Pinpoint the cell where the given text exists, returning its [x, y] midpoint coordinate. 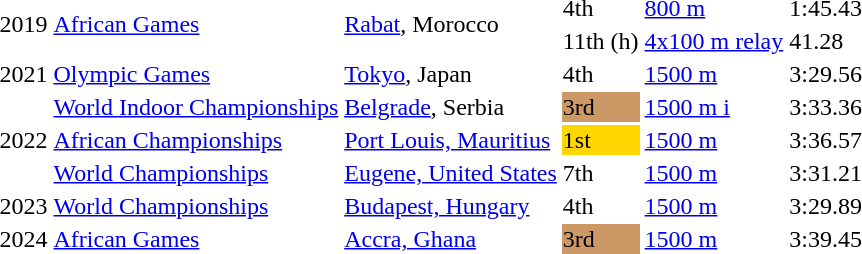
World Indoor Championships [196, 107]
1500 m i [714, 107]
7th [600, 173]
African Championships [196, 140]
11th (h) [600, 41]
Accra, Ghana [451, 239]
Olympic Games [196, 74]
4x100 m relay [714, 41]
Tokyo, Japan [451, 74]
Belgrade, Serbia [451, 107]
1st [600, 140]
Budapest, Hungary [451, 206]
Eugene, United States [451, 173]
African Games [196, 239]
Port Louis, Mauritius [451, 140]
